Capture the cell that displays the provided text and extract its (X, Y) central coordinate. 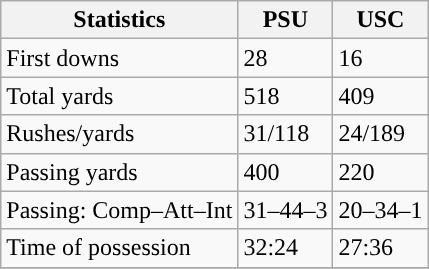
Statistics (120, 20)
20–34–1 (380, 210)
USC (380, 20)
Total yards (120, 96)
First downs (120, 58)
Time of possession (120, 248)
400 (286, 172)
31/118 (286, 134)
32:24 (286, 248)
PSU (286, 20)
518 (286, 96)
Passing yards (120, 172)
31–44–3 (286, 210)
16 (380, 58)
27:36 (380, 248)
24/189 (380, 134)
220 (380, 172)
Rushes/yards (120, 134)
Passing: Comp–Att–Int (120, 210)
409 (380, 96)
28 (286, 58)
